Return the [x, y] coordinate for the center point of the cell that contains the specified text.  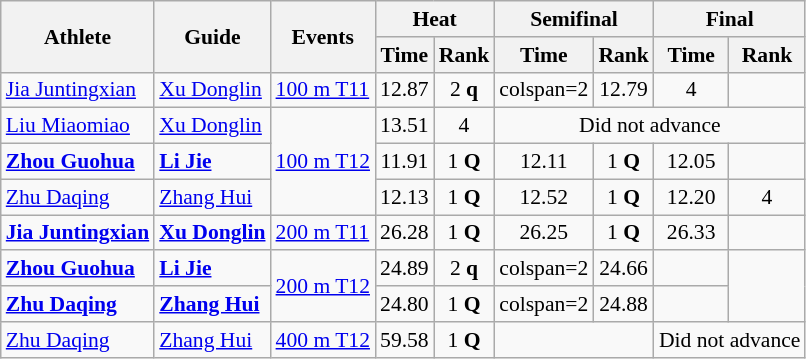
13.51 [404, 126]
12.52 [544, 197]
Liu Miaomiao [78, 126]
12.79 [624, 90]
24.66 [624, 269]
Semifinal [574, 19]
59.58 [404, 340]
100 m T12 [323, 162]
12.05 [692, 162]
400 m T12 [323, 340]
12.11 [544, 162]
Heat [434, 19]
Athlete [78, 36]
12.87 [404, 90]
26.33 [692, 233]
100 m T11 [323, 90]
Guide [212, 36]
200 m T11 [323, 233]
Events [323, 36]
24.88 [624, 304]
26.25 [544, 233]
200 m T12 [323, 286]
24.89 [404, 269]
24.80 [404, 304]
12.20 [692, 197]
11.91 [404, 162]
Final [730, 19]
12.13 [404, 197]
26.28 [404, 233]
